Provide the [x, y] coordinate of the cell's center where the given text is located.  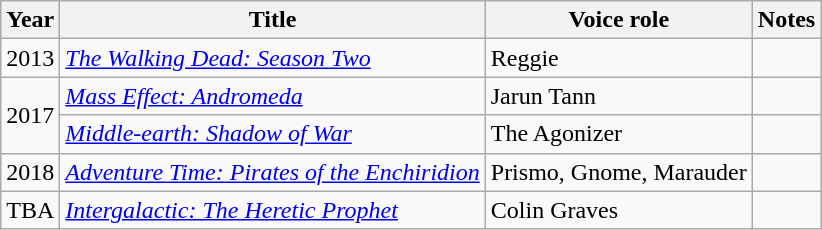
Mass Effect: Andromeda [272, 96]
The Walking Dead: Season Two [272, 58]
Title [272, 20]
Colin Graves [618, 210]
2017 [30, 115]
The Agonizer [618, 134]
Jarun Tann [618, 96]
Voice role [618, 20]
Prismo, Gnome, Marauder [618, 172]
Intergalactic: The Heretic Prophet [272, 210]
Notes [786, 20]
Middle-earth: Shadow of War [272, 134]
Year [30, 20]
TBA [30, 210]
2013 [30, 58]
Adventure Time: Pirates of the Enchiridion [272, 172]
Reggie [618, 58]
2018 [30, 172]
